Scan for the cell matching the given text and deliver its [x, y] coordinate at center. 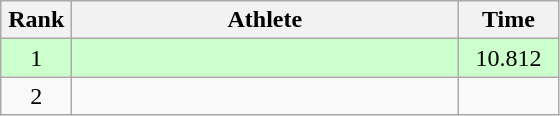
Rank [36, 20]
Time [508, 20]
2 [36, 96]
10.812 [508, 58]
Athlete [265, 20]
1 [36, 58]
